Provide the [x, y] coordinate of the cell's center where the given text is located.  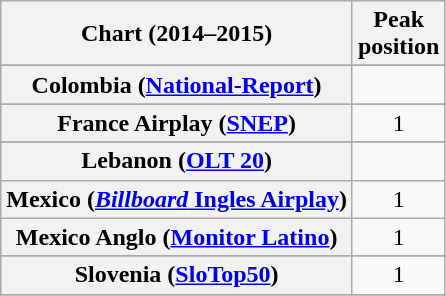
France Airplay (SNEP) [177, 123]
Peakposition [398, 34]
Colombia (National-Report) [177, 85]
Mexico Anglo (Monitor Latino) [177, 237]
Mexico (Billboard Ingles Airplay) [177, 199]
Slovenia (SloTop50) [177, 275]
Lebanon (OLT 20) [177, 161]
Chart (2014–2015) [177, 34]
